Pinpoint the cell where the given text exists, returning its [x, y] midpoint coordinate. 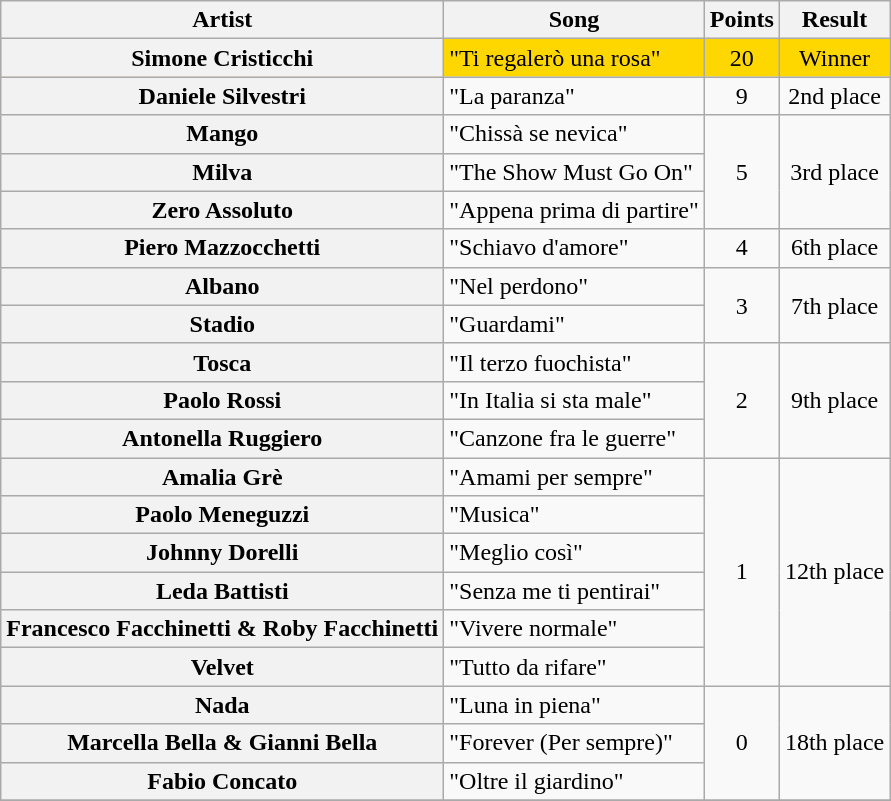
"Schiavo d'amore" [574, 248]
Winner [834, 58]
Piero Mazzocchetti [222, 248]
20 [742, 58]
"Vivere normale" [574, 629]
"Appena prima di partire" [574, 210]
5 [742, 172]
Milva [222, 172]
Song [574, 20]
Antonella Ruggiero [222, 438]
Points [742, 20]
"La paranza" [574, 96]
Tosca [222, 362]
Marcella Bella & Gianni Bella [222, 743]
2 [742, 400]
18th place [834, 743]
Paolo Meneguzzi [222, 515]
"Il terzo fuochista" [574, 362]
"Guardami" [574, 324]
6th place [834, 248]
"Canzone fra le guerre" [574, 438]
4 [742, 248]
12th place [834, 572]
"Senza me ti pentirai" [574, 591]
Result [834, 20]
Velvet [222, 667]
Mango [222, 134]
"Chissà se nevica" [574, 134]
2nd place [834, 96]
Paolo Rossi [222, 400]
"Tutto da rifare" [574, 667]
1 [742, 572]
"Meglio così" [574, 553]
"Musica" [574, 515]
Leda Battisti [222, 591]
Johnny Dorelli [222, 553]
"Oltre il giardino" [574, 781]
Francesco Facchinetti & Roby Facchinetti [222, 629]
3rd place [834, 172]
0 [742, 743]
Amalia Grè [222, 477]
Nada [222, 705]
"The Show Must Go On" [574, 172]
Fabio Concato [222, 781]
9 [742, 96]
"Forever (Per sempre)" [574, 743]
"Nel perdono" [574, 286]
Stadio [222, 324]
"Ti regalerò una rosa" [574, 58]
7th place [834, 305]
Zero Assoluto [222, 210]
"In Italia si sta male" [574, 400]
Artist [222, 20]
Daniele Silvestri [222, 96]
"Amami per sempre" [574, 477]
"Luna in piena" [574, 705]
Simone Cristicchi [222, 58]
Albano [222, 286]
3 [742, 305]
9th place [834, 400]
